Search for the cell housing the specified text and yield its (X, Y) center coordinate. 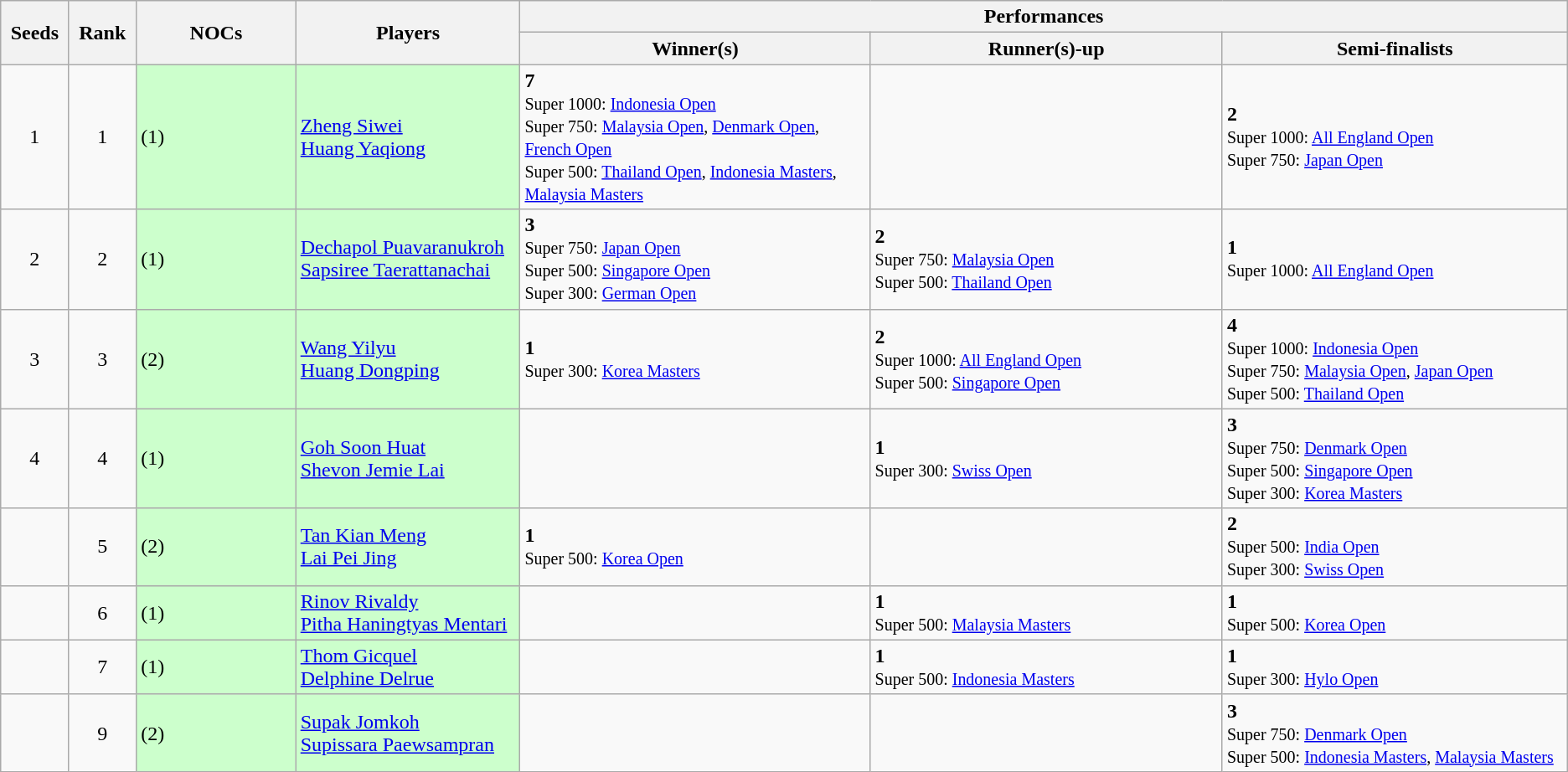
9 (102, 733)
2Super 500: India OpenSuper 300: Swiss Open (1395, 547)
Runner(s)-up (1046, 49)
2Super 1000: All England OpenSuper 500: Singapore Open (1046, 358)
Thom GicquelDelphine Delrue (408, 666)
Winner(s) (695, 49)
Goh Soon HuatShevon Jemie Lai (408, 459)
Tan Kian MengLai Pei Jing (408, 547)
2Super 1000: All England OpenSuper 750: Japan Open (1395, 137)
3Super 750: Denmark OpenSuper 500: Indonesia Masters, Malaysia Masters (1395, 733)
Players (408, 33)
1Super 300: Swiss Open (1046, 459)
1Super 500: Indonesia Masters (1046, 666)
3Super 750: Japan OpenSuper 500: Singapore OpenSuper 300: German Open (695, 260)
5 (102, 547)
7 (102, 666)
7Super 1000: Indonesia OpenSuper 750: Malaysia Open, Denmark Open, French OpenSuper 500: Thailand Open, Indonesia Masters, Malaysia Masters (695, 137)
Rinov RivaldyPitha Haningtyas Mentari (408, 613)
1Super 1000: All England Open (1395, 260)
1Super 300: Korea Masters (695, 358)
Supak JomkohSupissara Paewsampran (408, 733)
1Super 500: Malaysia Masters (1046, 613)
Dechapol PuavaranukrohSapsiree Taerattanachai (408, 260)
Seeds (35, 33)
6 (102, 613)
Rank (102, 33)
2Super 750: Malaysia OpenSuper 500: Thailand Open (1046, 260)
Wang YilyuHuang Dongping (408, 358)
4Super 1000: Indonesia OpenSuper 750: Malaysia Open, Japan OpenSuper 500: Thailand Open (1395, 358)
1Super 300: Hylo Open (1395, 666)
Performances (1044, 17)
Semi-finalists (1395, 49)
NOCs (216, 33)
Zheng SiweiHuang Yaqiong (408, 137)
3Super 750: Denmark OpenSuper 500: Singapore OpenSuper 300: Korea Masters (1395, 459)
